For the text-containing cell, return its midpoint in (X, Y) coordinate format. 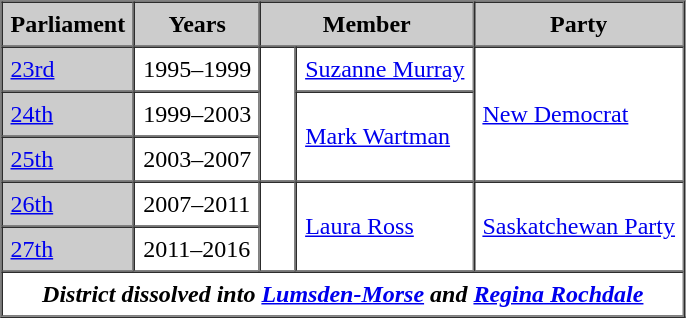
2003–2007 (197, 158)
Mark Wartman (384, 137)
Years (197, 24)
New Democrat (578, 114)
25th (68, 158)
2011–2016 (197, 248)
2007–2011 (197, 204)
24th (68, 114)
1999–2003 (197, 114)
Member (366, 24)
23rd (68, 68)
Party (578, 24)
26th (68, 204)
1995–1999 (197, 68)
27th (68, 248)
District dissolved into Lumsden-Morse and Regina Rochdale (344, 294)
Parliament (68, 24)
Saskatchewan Party (578, 227)
Suzanne Murray (384, 68)
Laura Ross (384, 227)
